Provide the [X, Y] coordinate of the cell's center where the given text is located.  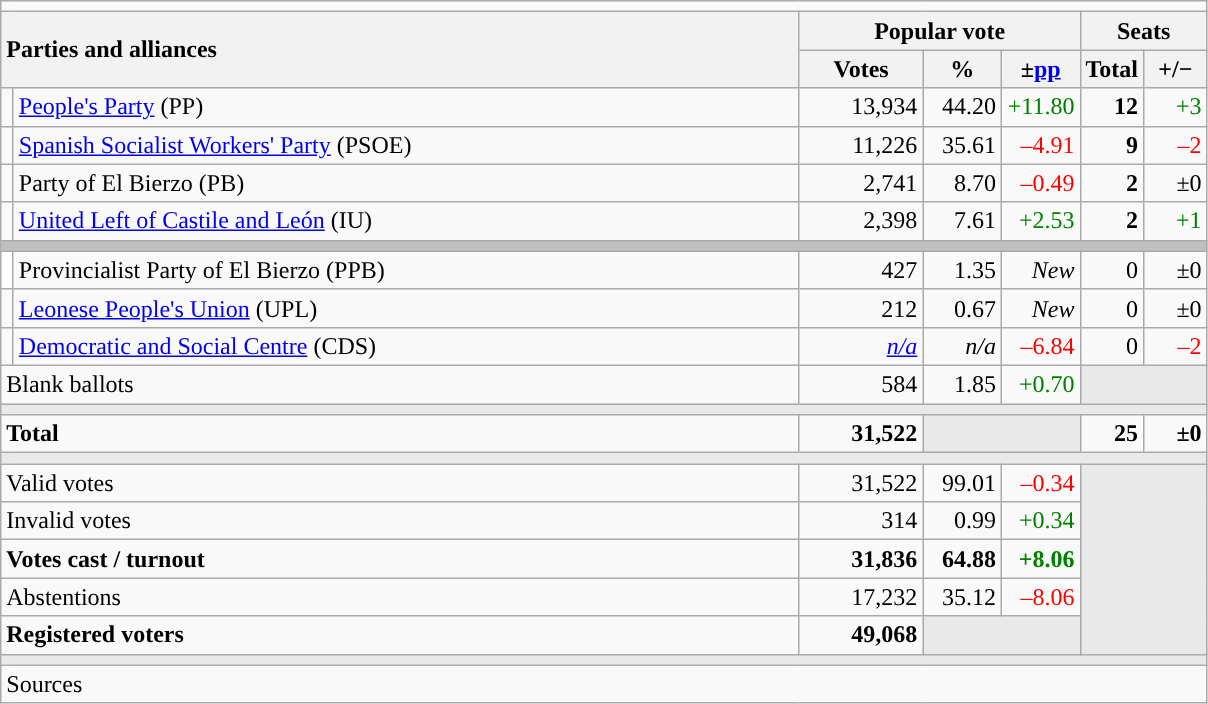
+0.70 [1040, 384]
Party of El Bierzo (PB) [406, 183]
United Left of Castile and León (IU) [406, 221]
Seats [1144, 31]
427 [861, 270]
11,226 [861, 145]
212 [861, 308]
0.99 [962, 521]
Registered voters [400, 635]
17,232 [861, 597]
13,934 [861, 107]
35.61 [962, 145]
31,836 [861, 559]
1.35 [962, 270]
–0.49 [1040, 183]
7.61 [962, 221]
0.67 [962, 308]
–6.84 [1040, 346]
+11.80 [1040, 107]
+8.06 [1040, 559]
9 [1112, 145]
Popular vote [940, 31]
+2.53 [1040, 221]
±pp [1040, 69]
314 [861, 521]
99.01 [962, 483]
64.88 [962, 559]
Invalid votes [400, 521]
Spanish Socialist Workers' Party (PSOE) [406, 145]
% [962, 69]
35.12 [962, 597]
–8.06 [1040, 597]
+1 [1176, 221]
1.85 [962, 384]
+3 [1176, 107]
–4.91 [1040, 145]
People's Party (PP) [406, 107]
Democratic and Social Centre (CDS) [406, 346]
Provincialist Party of El Bierzo (PPB) [406, 270]
2,741 [861, 183]
49,068 [861, 635]
25 [1112, 434]
Votes [861, 69]
Valid votes [400, 483]
Votes cast / turnout [400, 559]
8.70 [962, 183]
–0.34 [1040, 483]
Sources [604, 684]
+/− [1176, 69]
Abstentions [400, 597]
Blank ballots [400, 384]
584 [861, 384]
Parties and alliances [400, 50]
+0.34 [1040, 521]
12 [1112, 107]
Leonese People's Union (UPL) [406, 308]
2,398 [861, 221]
44.20 [962, 107]
